Return [x, y] of the center of cell containing provided text 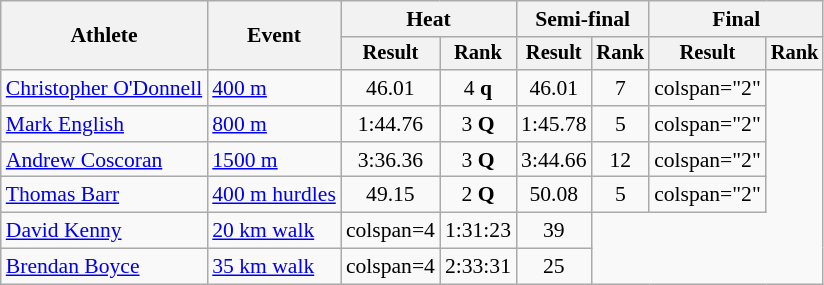
Semi-final [582, 19]
Thomas Barr [104, 195]
12 [621, 160]
Heat [428, 19]
Christopher O'Donnell [104, 88]
Event [274, 36]
800 m [274, 124]
David Kenny [104, 231]
Athlete [104, 36]
1:44.76 [390, 124]
35 km walk [274, 267]
39 [554, 231]
50.08 [554, 195]
49.15 [390, 195]
Final [736, 19]
Brendan Boyce [104, 267]
1:31:23 [478, 231]
1500 m [274, 160]
Andrew Coscoran [104, 160]
3:44.66 [554, 160]
400 m [274, 88]
25 [554, 267]
7 [621, 88]
4 q [478, 88]
Mark English [104, 124]
3:36.36 [390, 160]
20 km walk [274, 231]
1:45.78 [554, 124]
2 Q [478, 195]
400 m hurdles [274, 195]
2:33:31 [478, 267]
